Find where the given text appears and provide that cell's center as (X, Y) coordinate. 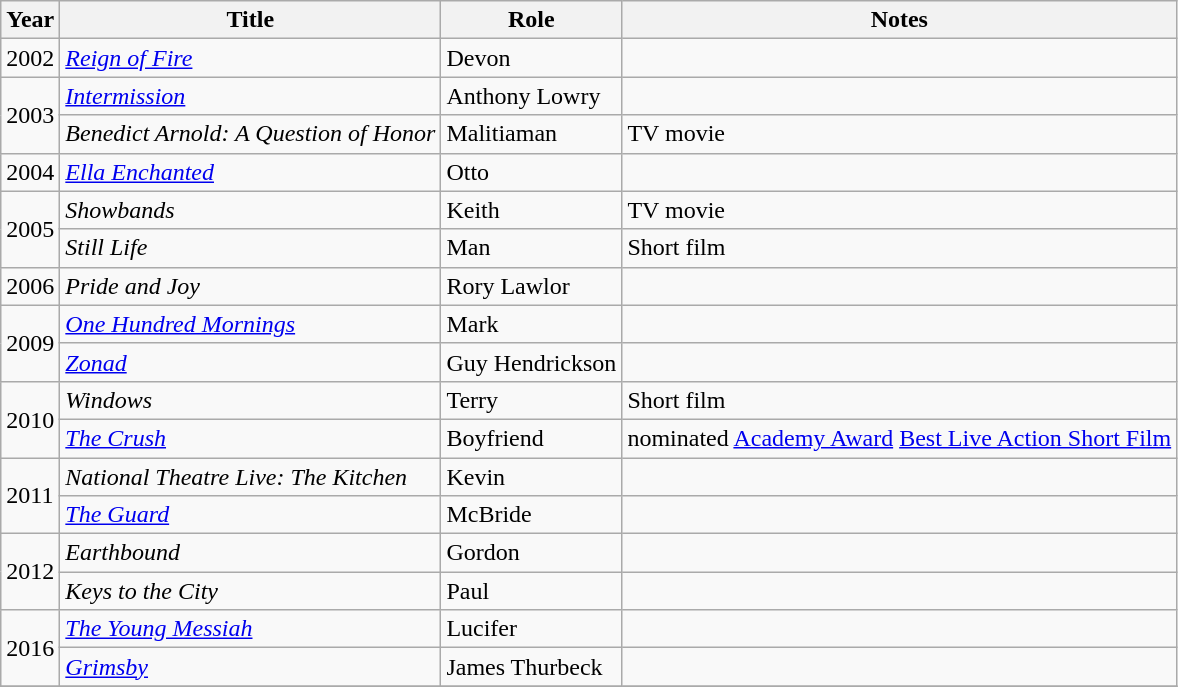
Earthbound (250, 553)
McBride (532, 515)
The Crush (250, 438)
Boyfriend (532, 438)
Gordon (532, 553)
2016 (30, 648)
Title (250, 20)
National Theatre Live: The Kitchen (250, 477)
Devon (532, 58)
Kevin (532, 477)
Rory Lawlor (532, 286)
Paul (532, 591)
Mark (532, 324)
2011 (30, 496)
Benedict Arnold: A Question of Honor (250, 134)
2010 (30, 419)
2004 (30, 172)
Ella Enchanted (250, 172)
Still Life (250, 248)
Guy Hendrickson (532, 362)
Grimsby (250, 667)
2003 (30, 115)
Keys to the City (250, 591)
Intermission (250, 96)
Notes (900, 20)
2012 (30, 572)
Year (30, 20)
Keith (532, 210)
Terry (532, 400)
Pride and Joy (250, 286)
Role (532, 20)
2009 (30, 343)
Lucifer (532, 629)
2006 (30, 286)
Windows (250, 400)
nominated Academy Award Best Live Action Short Film (900, 438)
Man (532, 248)
Zonad (250, 362)
Malitiaman (532, 134)
Reign of Fire (250, 58)
Showbands (250, 210)
2002 (30, 58)
The Young Messiah (250, 629)
Otto (532, 172)
Anthony Lowry (532, 96)
The Guard (250, 515)
James Thurbeck (532, 667)
One Hundred Mornings (250, 324)
2005 (30, 229)
